Search for the cell housing the specified text and yield its [X, Y] center coordinate. 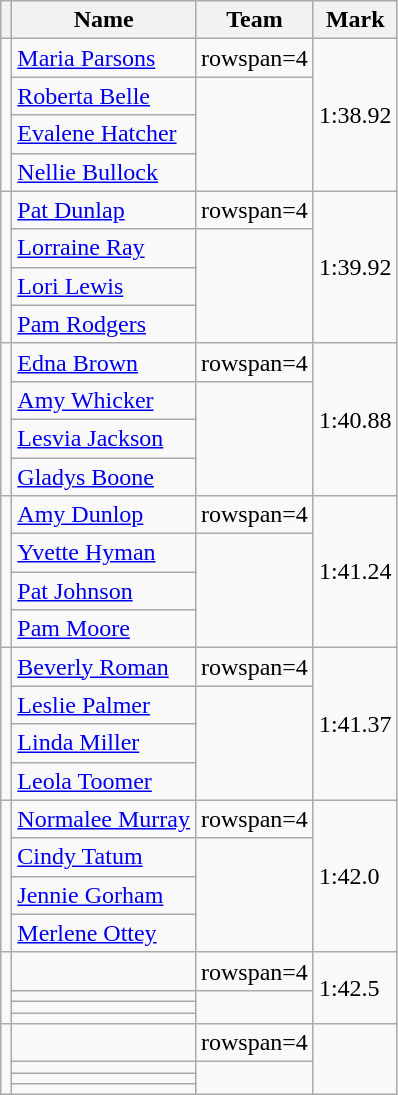
Gladys Boone [104, 477]
Leslie Palmer [104, 705]
Amy Dunlop [104, 515]
Lesvia Jackson [104, 438]
1:41.24 [355, 572]
Mark [355, 20]
Lori Lewis [104, 286]
Pam Rodgers [104, 324]
Merlene Ottey [104, 933]
Nellie Bullock [104, 172]
Edna Brown [104, 362]
Evalene Hatcher [104, 134]
Linda Miller [104, 743]
Jennie Gorham [104, 895]
1:39.92 [355, 267]
Normalee Murray [104, 819]
Lorraine Ray [104, 248]
Leola Toomer [104, 781]
Cindy Tatum [104, 857]
Pat Dunlap [104, 210]
Name [104, 20]
1:41.37 [355, 724]
1:40.88 [355, 419]
1:42.5 [355, 988]
Amy Whicker [104, 400]
1:42.0 [355, 876]
1:38.92 [355, 115]
Beverly Roman [104, 667]
Roberta Belle [104, 96]
Team [254, 20]
Pat Johnson [104, 591]
Pam Moore [104, 629]
Maria Parsons [104, 58]
Yvette Hyman [104, 553]
